Capture the cell that displays the provided text and extract its [x, y] central coordinate. 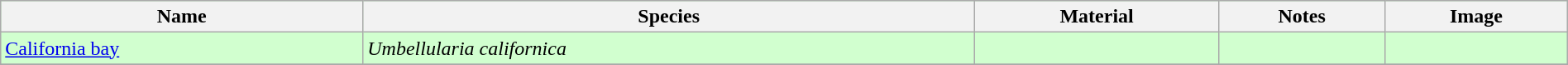
California bay [182, 48]
Name [182, 17]
Species [669, 17]
Umbellularia californica [669, 48]
Image [1477, 17]
Material [1097, 17]
Notes [1302, 17]
